Find where the given text appears and provide that cell's center as (X, Y) coordinate. 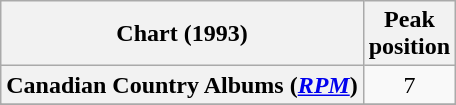
Canadian Country Albums (RPM) (182, 85)
Peakposition (409, 34)
7 (409, 85)
Chart (1993) (182, 34)
